For the text-containing cell, return its midpoint in (x, y) coordinate format. 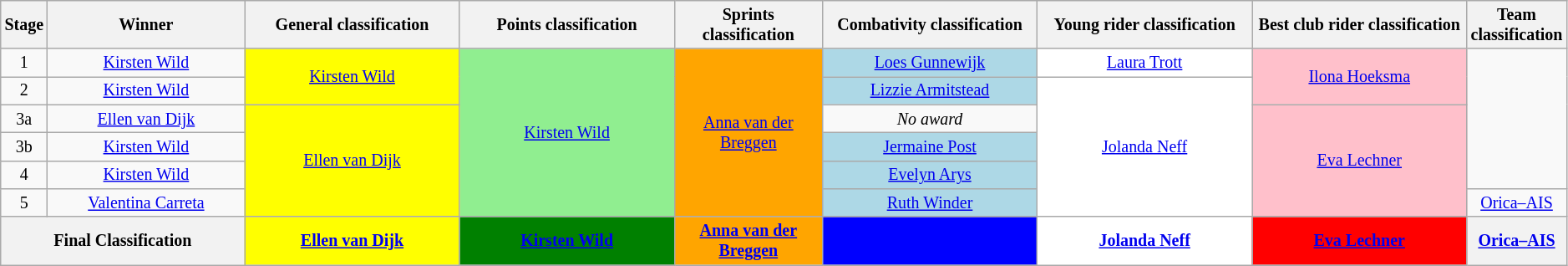
Jermaine Post (929, 147)
Winner (146, 25)
1 (24, 64)
Stage (24, 25)
Young rider classification (1144, 25)
Sprints classification (748, 25)
Best club rider classification (1360, 25)
Valentina Carreta (146, 202)
Final Classification (123, 241)
2 (24, 90)
3a (24, 119)
4 (24, 174)
Team classification (1517, 25)
Loes Gunnewijk (929, 64)
Ilona Hoeksma (1360, 77)
Laura Trott (1144, 64)
Evelyn Arys (929, 174)
Points classification (566, 25)
Combativity classification (929, 25)
No award (929, 119)
Ruth Winder (929, 202)
5 (24, 202)
3b (24, 147)
Lizzie Armitstead (929, 90)
General classification (353, 25)
